Find where the given text appears and provide that cell's center as [x, y] coordinate. 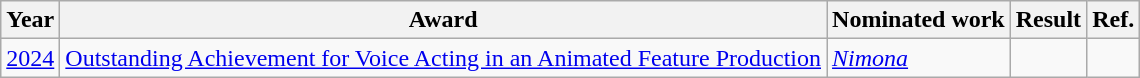
Year [30, 20]
2024 [30, 58]
Nominated work [919, 20]
Nimona [919, 58]
Result [1048, 20]
Outstanding Achievement for Voice Acting in an Animated Feature Production [444, 58]
Award [444, 20]
Ref. [1114, 20]
